Find where the given text appears and provide that cell's center as (X, Y) coordinate. 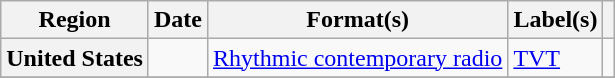
Region (75, 20)
TVT (556, 58)
Date (178, 20)
Rhythmic contemporary radio (358, 58)
Label(s) (556, 20)
Format(s) (358, 20)
United States (75, 58)
